Detect which cell encompasses the target text, then output its (X, Y) center coordinate. 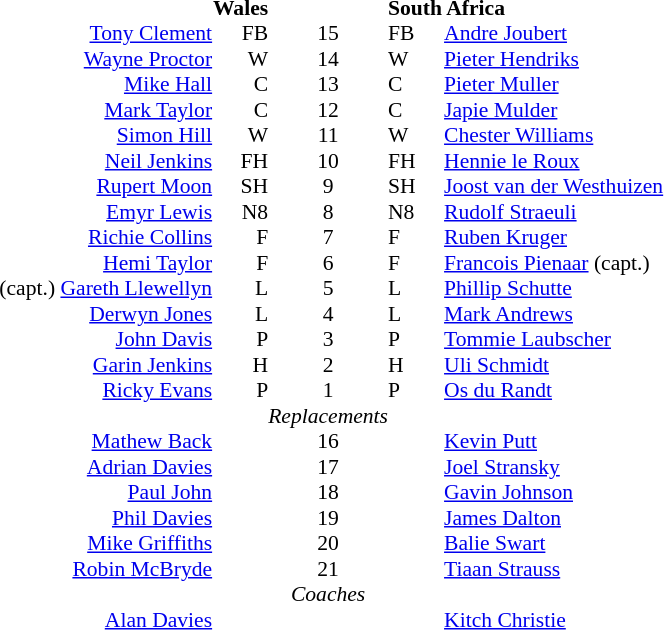
Replacements (328, 416)
19 (328, 518)
16 (328, 441)
2 (328, 365)
15 (328, 33)
1 (328, 391)
13 (328, 85)
20 (328, 543)
14 (328, 59)
18 (328, 493)
10 (328, 161)
5 (328, 289)
8 (328, 212)
4 (328, 314)
9 (328, 187)
7 (328, 237)
Coaches (328, 595)
17 (328, 467)
6 (328, 263)
12 (328, 110)
11 (328, 135)
3 (328, 339)
21 (328, 569)
